For the text-containing cell, return its midpoint in [X, Y] coordinate format. 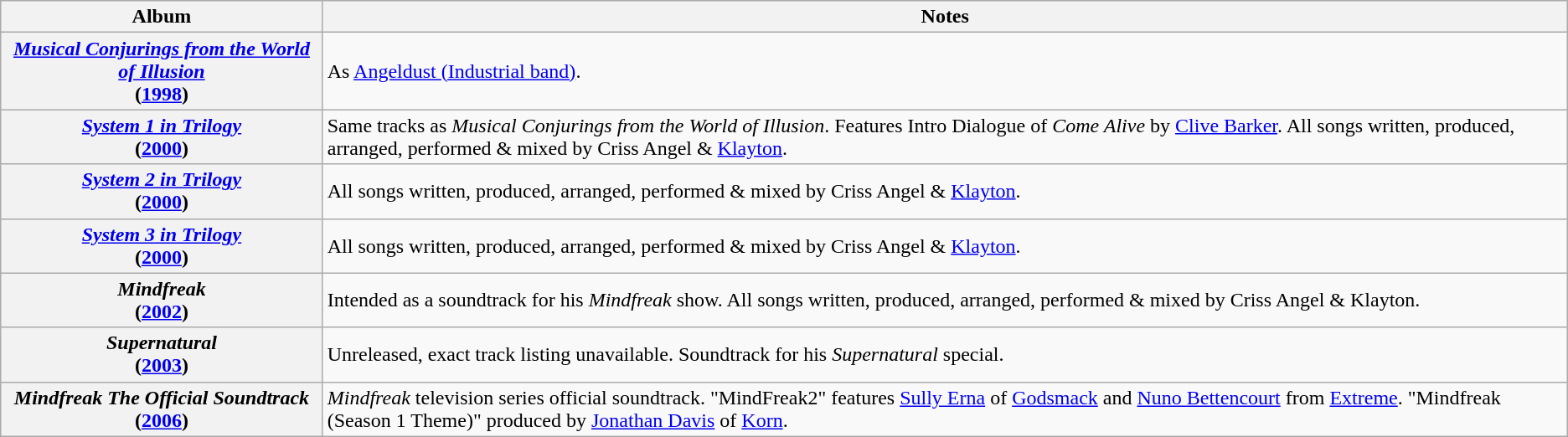
Intended as a soundtrack for his Mindfreak show. All songs written, produced, arranged, performed & mixed by Criss Angel & Klayton. [945, 300]
Musical Conjurings from the World of Illusion(1998) [162, 71]
Mindfreak(2002) [162, 300]
Supernatural(2003) [162, 355]
System 2 in Trilogy(2000) [162, 191]
Unreleased, exact track listing unavailable. Soundtrack for his Supernatural special. [945, 355]
Album [162, 17]
System 1 in Trilogy(2000) [162, 137]
Mindfreak The Official Soundtrack(2006) [162, 409]
System 3 in Trilogy(2000) [162, 246]
As Angeldust (Industrial band). [945, 71]
Notes [945, 17]
